From the cell containing the given text, extract its center point as [x, y] coordinate. 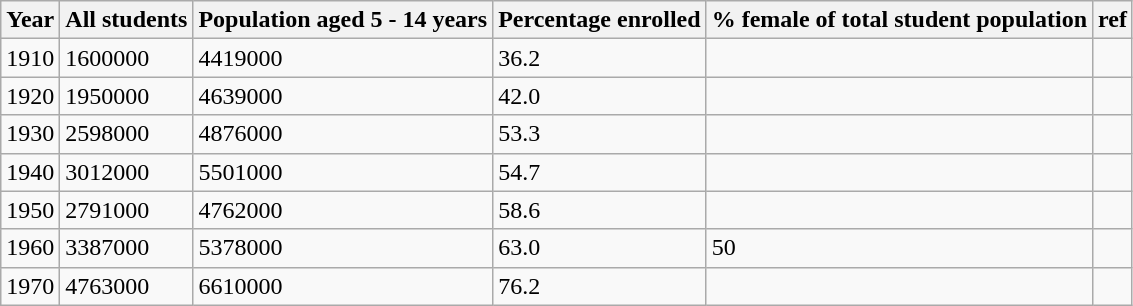
4762000 [343, 210]
1920 [30, 96]
3012000 [126, 172]
1950000 [126, 96]
1950 [30, 210]
36.2 [600, 58]
1930 [30, 134]
1910 [30, 58]
50 [899, 248]
63.0 [600, 248]
53.3 [600, 134]
Percentage enrolled [600, 20]
Population aged 5 - 14 years [343, 20]
58.6 [600, 210]
2598000 [126, 134]
1960 [30, 248]
54.7 [600, 172]
2791000 [126, 210]
3387000 [126, 248]
% female of total student population [899, 20]
4419000 [343, 58]
4639000 [343, 96]
1600000 [126, 58]
5378000 [343, 248]
4763000 [126, 286]
All students [126, 20]
76.2 [600, 286]
1940 [30, 172]
ref [1113, 20]
Year [30, 20]
42.0 [600, 96]
5501000 [343, 172]
1970 [30, 286]
4876000 [343, 134]
6610000 [343, 286]
